Output the [x, y] coordinate of the center of the cell containing the given text.  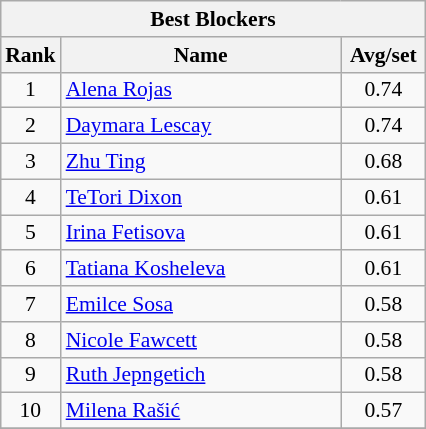
5 [30, 232]
0.57 [384, 411]
Emilce Sosa [201, 304]
3 [30, 161]
Avg/set [384, 54]
Best Blockers [213, 19]
Ruth Jepngetich [201, 375]
6 [30, 268]
Daymara Lescay [201, 126]
1 [30, 90]
Name [201, 54]
Zhu Ting [201, 161]
Milena Rašić [201, 411]
10 [30, 411]
Tatiana Kosheleva [201, 268]
Rank [30, 54]
7 [30, 304]
4 [30, 197]
9 [30, 375]
Nicole Fawcett [201, 339]
8 [30, 339]
2 [30, 126]
Alena Rojas [201, 90]
0.68 [384, 161]
TeTori Dixon [201, 197]
Irina Fetisova [201, 232]
